Return [X, Y] of the center of cell containing provided text 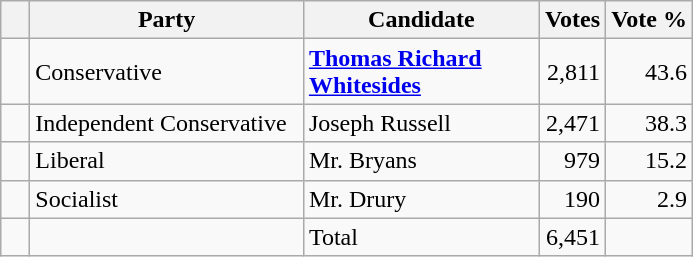
Socialist [167, 199]
2,471 [572, 123]
Liberal [167, 161]
Thomas Richard Whitesides [421, 72]
Conservative [167, 72]
Party [167, 20]
6,451 [572, 237]
Mr. Drury [421, 199]
979 [572, 161]
Total [421, 237]
Joseph Russell [421, 123]
2.9 [650, 199]
Mr. Bryans [421, 161]
190 [572, 199]
43.6 [650, 72]
15.2 [650, 161]
Votes [572, 20]
Independent Conservative [167, 123]
Candidate [421, 20]
2,811 [572, 72]
38.3 [650, 123]
Vote % [650, 20]
